Search for the cell housing the specified text and yield its (X, Y) center coordinate. 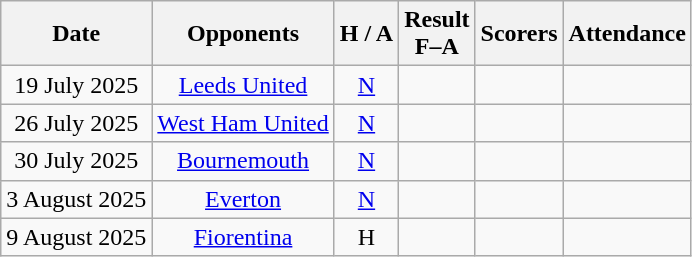
3 August 2025 (76, 199)
Bournemouth (243, 161)
30 July 2025 (76, 161)
26 July 2025 (76, 123)
Fiorentina (243, 237)
H / A (366, 34)
9 August 2025 (76, 237)
West Ham United (243, 123)
Leeds United (243, 85)
Opponents (243, 34)
Scorers (519, 34)
Date (76, 34)
H (366, 237)
19 July 2025 (76, 85)
ResultF–A (437, 34)
Everton (243, 199)
Attendance (627, 34)
